From the cell containing the given text, extract its center point as [x, y] coordinate. 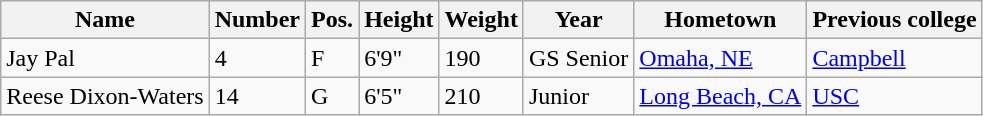
14 [257, 96]
F [332, 58]
6'5" [399, 96]
GS Senior [578, 58]
Name [105, 20]
Hometown [720, 20]
Campbell [894, 58]
Height [399, 20]
Omaha, NE [720, 58]
Number [257, 20]
Reese Dixon-Waters [105, 96]
6'9" [399, 58]
190 [481, 58]
USC [894, 96]
210 [481, 96]
Long Beach, CA [720, 96]
Junior [578, 96]
Jay Pal [105, 58]
Pos. [332, 20]
Previous college [894, 20]
G [332, 96]
Weight [481, 20]
4 [257, 58]
Year [578, 20]
